Scan for the cell matching the given text and deliver its (X, Y) coordinate at center. 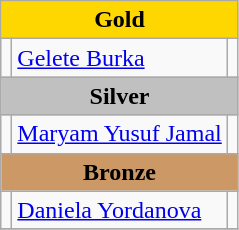
Gold (120, 20)
Silver (120, 96)
Daniela Yordanova (120, 210)
Gelete Burka (120, 58)
Bronze (120, 172)
Maryam Yusuf Jamal (120, 134)
